Search for the cell housing the specified text and yield its [X, Y] center coordinate. 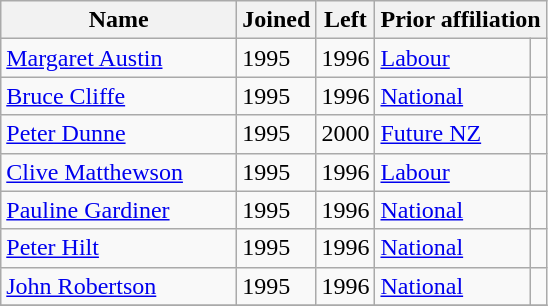
Peter Dunne [119, 134]
Margaret Austin [119, 58]
Peter Hilt [119, 248]
2000 [346, 134]
Clive Matthewson [119, 172]
Pauline Gardiner [119, 210]
Bruce Cliffe [119, 96]
Prior affiliation [460, 20]
John Robertson [119, 286]
Name [119, 20]
Joined [276, 20]
Future NZ [453, 134]
Left [346, 20]
